Return (x, y) of the center of cell containing provided text 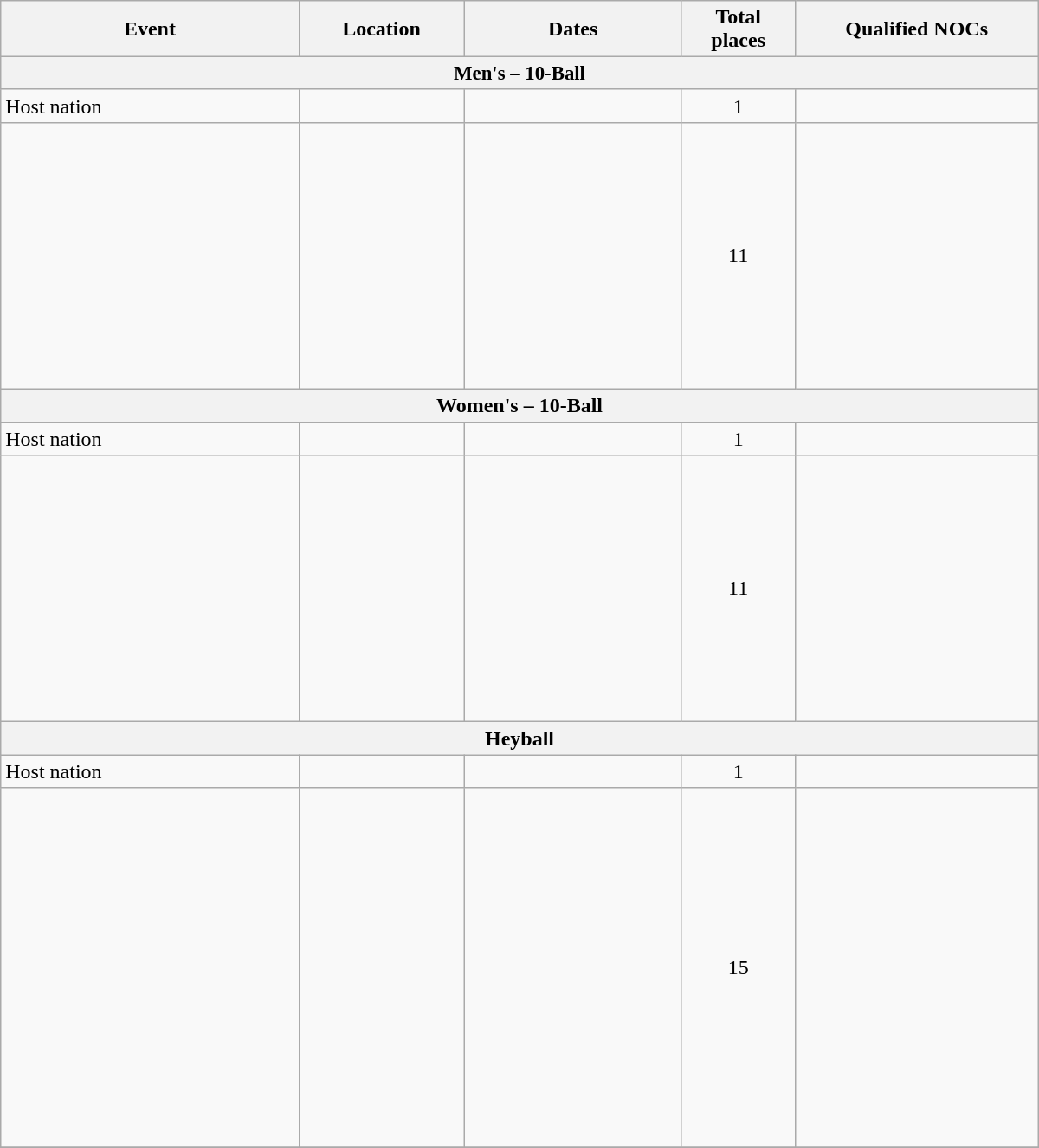
Women's – 10-Ball (519, 406)
15 (738, 968)
Event (150, 29)
Total places (738, 29)
Dates (573, 29)
Location (381, 29)
Men's – 10-Ball (519, 74)
Qualified NOCs (916, 29)
Heyball (519, 738)
